Provide the [X, Y] coordinate of the cell's center where the given text is located.  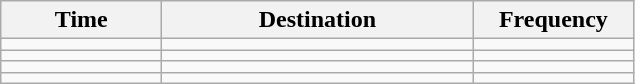
Frequency [554, 20]
Time [82, 20]
Destination [318, 20]
